Output the (x, y) coordinate of the center of the cell containing the given text.  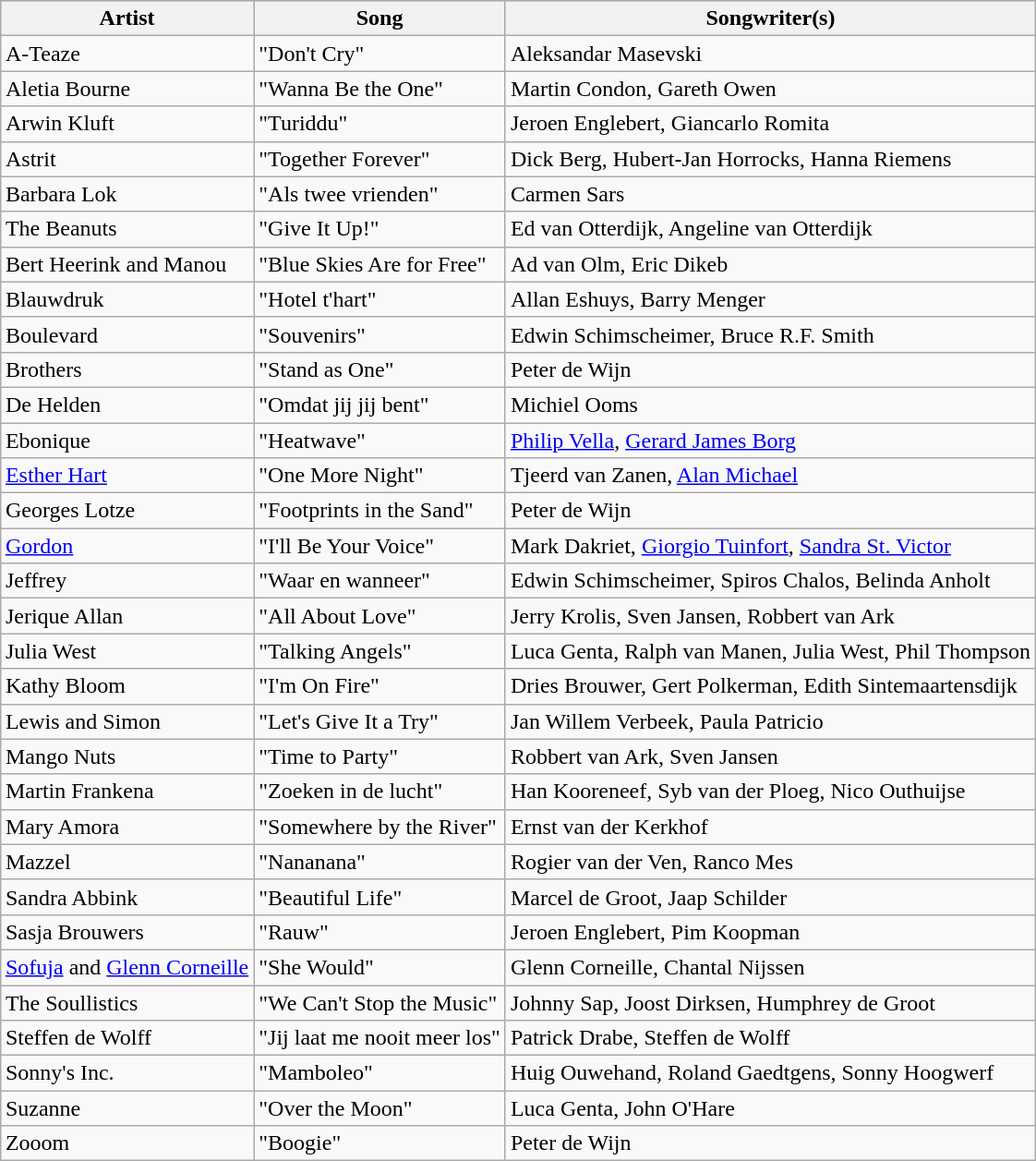
Georges Lotze (126, 511)
"Zoeken in de lucht" (380, 792)
Bert Heerink and Manou (126, 264)
Julia West (126, 651)
Philip Vella, Gerard James Borg (770, 441)
Astrit (126, 159)
Mark Dakriet, Giorgio Tuinfort, Sandra St. Victor (770, 546)
Glenn Corneille, Chantal Nijssen (770, 967)
Blauwdruk (126, 299)
"Als twee vrienden" (380, 194)
Luca Genta, Ralph van Manen, Julia West, Phil Thompson (770, 651)
"Talking Angels" (380, 651)
De Helden (126, 405)
Jeffrey (126, 581)
"Heatwave" (380, 441)
Luca Genta, John O'Hare (770, 1108)
"I'm On Fire" (380, 686)
Huig Ouwehand, Roland Gaedtgens, Sonny Hoogwerf (770, 1073)
"Hotel t'hart" (380, 299)
Dick Berg, Hubert-Jan Horrocks, Hanna Riemens (770, 159)
The Beanuts (126, 229)
Jeroen Englebert, Pim Koopman (770, 932)
Song (380, 18)
Sofuja and Glenn Corneille (126, 967)
Aleksandar Masevski (770, 54)
"Don't Cry" (380, 54)
Sandra Abbink (126, 897)
Arwin Kluft (126, 124)
Jerry Krolis, Sven Jansen, Robbert van Ark (770, 616)
"Over the Moon" (380, 1108)
Ed van Otterdijk, Angeline van Otterdijk (770, 229)
"She Would" (380, 967)
"Beautiful Life" (380, 897)
Zooom (126, 1143)
Kathy Bloom (126, 686)
Marcel de Groot, Jaap Schilder (770, 897)
Patrick Drabe, Steffen de Wolff (770, 1038)
Sonny's Inc. (126, 1073)
Brothers (126, 369)
Barbara Lok (126, 194)
Michiel Ooms (770, 405)
Ebonique (126, 441)
"Let's Give It a Try" (380, 721)
Boulevard (126, 334)
Sasja Brouwers (126, 932)
"Nananana" (380, 862)
"Give It Up!" (380, 229)
"Mamboleo" (380, 1073)
Jerique Allan (126, 616)
Tjeerd van Zanen, Alan Michael (770, 476)
"Turiddu" (380, 124)
"I'll Be Your Voice" (380, 546)
Esther Hart (126, 476)
Jeroen Englebert, Giancarlo Romita (770, 124)
Carmen Sars (770, 194)
Ernst van der Kerkhof (770, 827)
"Time to Party" (380, 756)
Gordon (126, 546)
Suzanne (126, 1108)
Steffen de Wolff (126, 1038)
Artist (126, 18)
"Jij laat me nooit meer los" (380, 1038)
Edwin Schimscheimer, Bruce R.F. Smith (770, 334)
"Waar en wanneer" (380, 581)
"Blue Skies Are for Free" (380, 264)
Robbert van Ark, Sven Jansen (770, 756)
Edwin Schimscheimer, Spiros Chalos, Belinda Anholt (770, 581)
"Somewhere by the River" (380, 827)
"Omdat jij jij bent" (380, 405)
"Stand as One" (380, 369)
Han Kooreneef, Syb van der Ploeg, Nico Outhuijse (770, 792)
Johnny Sap, Joost Dirksen, Humphrey de Groot (770, 1002)
Lewis and Simon (126, 721)
Mazzel (126, 862)
"We Can't Stop the Music" (380, 1002)
Martin Condon, Gareth Owen (770, 89)
Songwriter(s) (770, 18)
"Souvenirs" (380, 334)
The Soullistics (126, 1002)
A-Teaze (126, 54)
"Wanna Be the One" (380, 89)
Mary Amora (126, 827)
"Boogie" (380, 1143)
Dries Brouwer, Gert Polkerman, Edith Sintemaartensdijk (770, 686)
"Footprints in the Sand" (380, 511)
Allan Eshuys, Barry Menger (770, 299)
"Together Forever" (380, 159)
"Rauw" (380, 932)
Jan Willem Verbeek, Paula Patricio (770, 721)
Martin Frankena (126, 792)
Rogier van der Ven, Ranco Mes (770, 862)
Ad van Olm, Eric Dikeb (770, 264)
Aletia Bourne (126, 89)
"One More Night" (380, 476)
Mango Nuts (126, 756)
"All About Love" (380, 616)
